Identify which cell holds the provided text, then report its (X, Y) central coordinate. 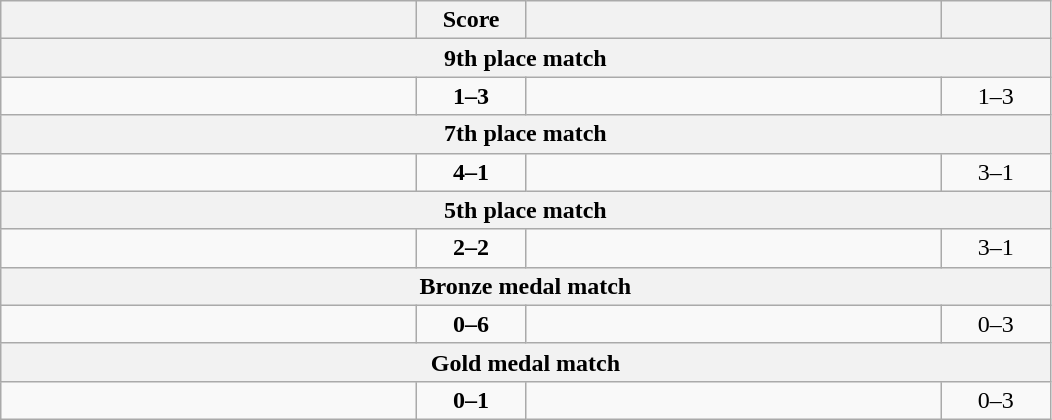
9th place match (526, 58)
0–6 (472, 324)
Bronze medal match (526, 286)
7th place match (526, 134)
5th place match (526, 210)
Score (472, 20)
0–1 (472, 400)
Gold medal match (526, 362)
4–1 (472, 172)
2–2 (472, 248)
